Return [X, Y] of the center of cell containing provided text 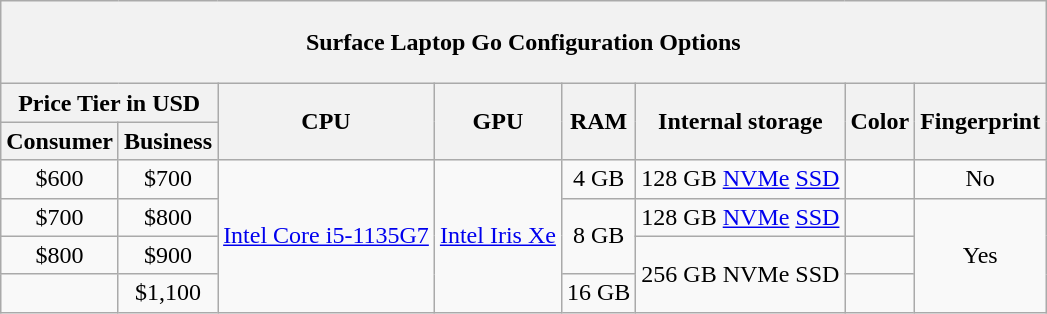
Intel Iris Xe [498, 236]
RAM [598, 122]
GPU [498, 122]
CPU [326, 122]
Price Tier in USD [110, 103]
8 GB [598, 236]
Yes [980, 255]
Color [880, 122]
Intel Core i5-1135G7 [326, 236]
Fingerprint [980, 122]
$900 [168, 255]
4 GB [598, 179]
Surface Laptop Go Configuration Options [524, 42]
$1,100 [168, 293]
16 GB [598, 293]
256 GB NVMe SSD [740, 274]
Business [168, 141]
Internal storage [740, 122]
No [980, 179]
Consumer [60, 141]
$600 [60, 179]
